Return the [x, y] coordinate for the center point of the cell that contains the specified text.  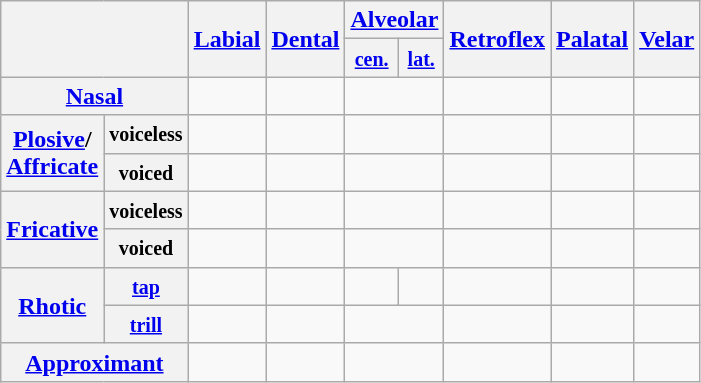
Dental [306, 39]
Plosive/Affricate [52, 153]
trill [146, 324]
cen. [372, 58]
Velar [667, 39]
Retroflex [498, 39]
tap [146, 286]
Nasal [94, 96]
Palatal [592, 39]
Labial [227, 39]
Fricative [52, 229]
Approximant [94, 362]
Rhotic [52, 305]
lat. [421, 58]
Alveolar [394, 20]
